Provide the [X, Y] coordinate of the cell's center where the given text is located.  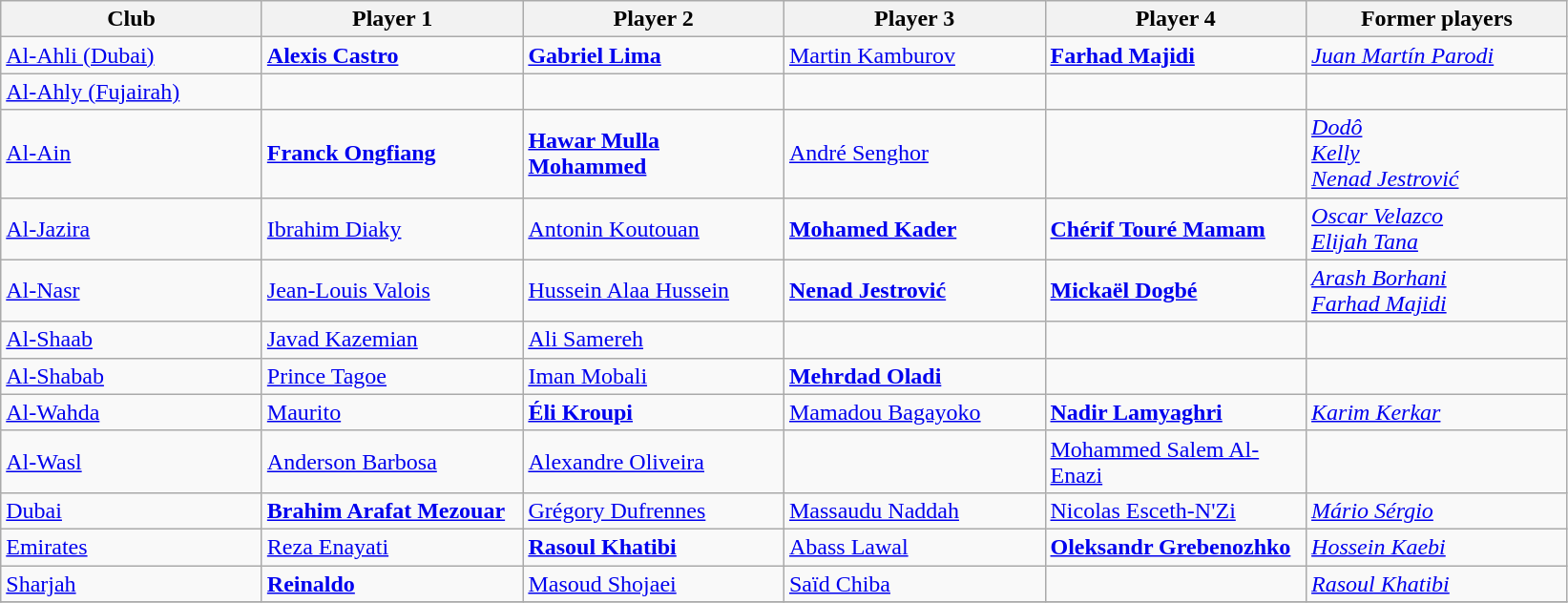
Emirates [132, 547]
Masoud Shojaei [654, 583]
Prince Tagoe [392, 376]
Anderson Barbosa [392, 462]
Alexis Castro [392, 55]
Player 1 [392, 19]
Nadir Lamyaghri [1176, 412]
Franck Ongfiang [392, 154]
Mehrdad Oladi [914, 376]
Al-Shaab [132, 340]
Mickaël Dogbé [1176, 290]
Grégory Dufrennes [654, 510]
Iman Mobali [654, 376]
Antonin Koutouan [654, 229]
Brahim Arafat Mezouar [392, 510]
Reza Enayati [392, 547]
Player 3 [914, 19]
Player 4 [1176, 19]
André Senghor [914, 154]
Saïd Chiba [914, 583]
Arash Borhani Farhad Majidi [1437, 290]
Jean-Louis Valois [392, 290]
Abass Lawal [914, 547]
Mamadou Bagayoko [914, 412]
Éli Kroupi [654, 412]
Maurito [392, 412]
Al-Ahli (Dubai) [132, 55]
Mário Sérgio [1437, 510]
Massaudu Naddah [914, 510]
Ibrahim Diaky [392, 229]
Al-Shabab [132, 376]
Player 2 [654, 19]
Al-Jazira [132, 229]
Sharjah [132, 583]
Hossein Kaebi [1437, 547]
Martin Kamburov [914, 55]
Oscar Velazco Elijah Tana [1437, 229]
Al-Wasl [132, 462]
Oleksandr Grebenozhko [1176, 547]
Juan Martín Parodi [1437, 55]
Al-Ain [132, 154]
Hawar Mulla Mohammed [654, 154]
Mohammed Salem Al-Enazi [1176, 462]
Dubai [132, 510]
Gabriel Lima [654, 55]
Javad Kazemian [392, 340]
Al-Ahly (Fujairah) [132, 92]
Hussein Alaa Hussein [654, 290]
Mohamed Kader [914, 229]
Ali Samereh [654, 340]
Al-Wahda [132, 412]
Nicolas Esceth-N'Zi [1176, 510]
Club [132, 19]
Alexandre Oliveira [654, 462]
Chérif Touré Mamam [1176, 229]
Al-Nasr [132, 290]
Dodô Kelly Nenad Jestrović [1437, 154]
Former players [1437, 19]
Nenad Jestrović [914, 290]
Reinaldo [392, 583]
Karim Kerkar [1437, 412]
Farhad Majidi [1176, 55]
